Determine the [X, Y] coordinate at the center of the cell enclosing the given text.  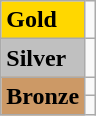
Silver [43, 58]
Bronze [43, 96]
Gold [43, 20]
